Capture the cell that displays the provided text and extract its [x, y] central coordinate. 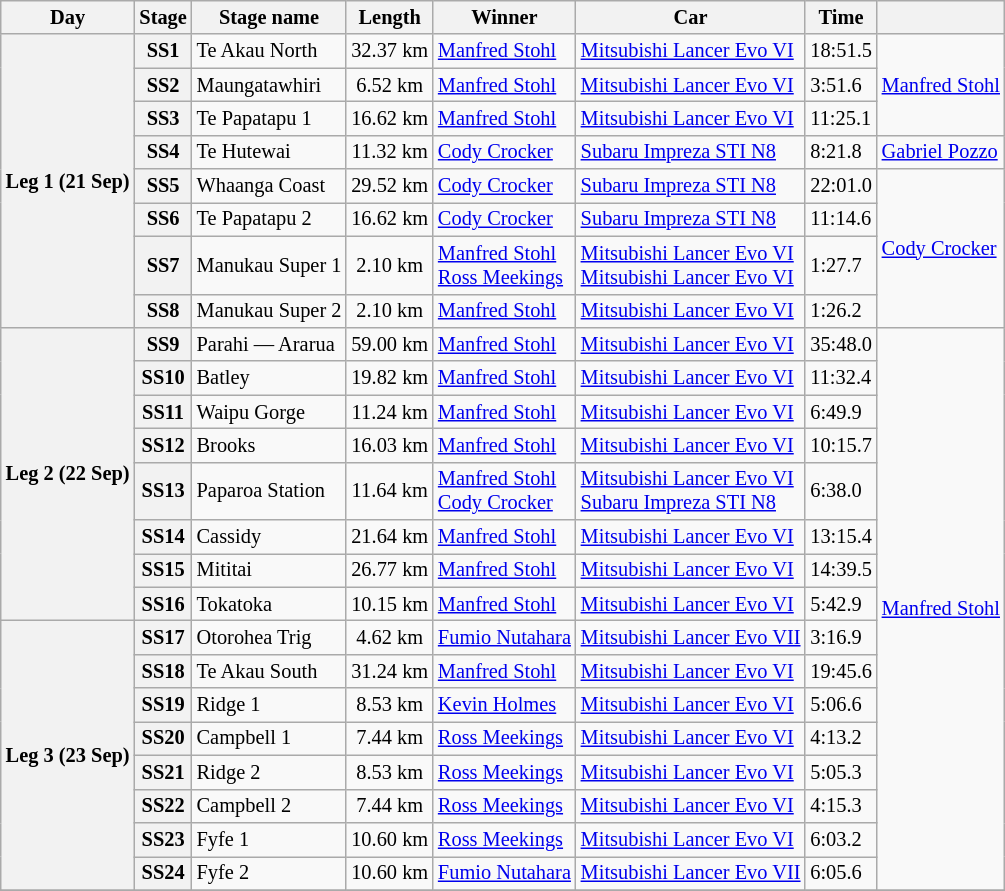
SS10 [162, 378]
Gabriel Pozzo [941, 152]
Mititai [270, 570]
Length [390, 17]
11.24 km [390, 412]
SS5 [162, 186]
59.00 km [390, 344]
11.64 km [390, 491]
6:38.0 [840, 491]
Mitsubishi Lancer Evo VIMitsubishi Lancer Evo VI [691, 265]
6:03.2 [840, 839]
Brooks [270, 445]
SS15 [162, 570]
SS1 [162, 51]
Leg 1 (21 Sep) [68, 180]
Mitsubishi Lancer Evo VISubaru Impreza STI N8 [691, 491]
SS14 [162, 537]
Cassidy [270, 537]
6:49.9 [840, 412]
SS4 [162, 152]
Kevin Holmes [504, 705]
Te Papatapu 1 [270, 118]
SS9 [162, 344]
8:21.8 [840, 152]
Manfred Stohl Cody Crocker [504, 491]
Batley [270, 378]
Fyfe 2 [270, 873]
SS19 [162, 705]
Parahi — Ararua [270, 344]
6.52 km [390, 85]
4:15.3 [840, 806]
SS16 [162, 604]
Car [691, 17]
21.64 km [390, 537]
1:26.2 [840, 311]
Ridge 2 [270, 772]
Stage [162, 17]
Manukau Super 1 [270, 265]
Fyfe 1 [270, 839]
32.37 km [390, 51]
Winner [504, 17]
SS13 [162, 491]
29.52 km [390, 186]
3:16.9 [840, 637]
Maungatawhiri [270, 85]
Te Papatapu 2 [270, 219]
Otorohea Trig [270, 637]
Te Akau South [270, 671]
SS18 [162, 671]
4:13.2 [840, 738]
Ridge 1 [270, 705]
26.77 km [390, 570]
11:32.4 [840, 378]
5:05.3 [840, 772]
Paparoa Station [270, 491]
SS8 [162, 311]
19:45.6 [840, 671]
35:48.0 [840, 344]
Te Hutewai [270, 152]
11.32 km [390, 152]
Day [68, 17]
3:51.6 [840, 85]
Manukau Super 2 [270, 311]
Leg 2 (22 Sep) [68, 474]
1:27.7 [840, 265]
SS20 [162, 738]
13:15.4 [840, 537]
SS23 [162, 839]
SS7 [162, 265]
SS21 [162, 772]
11:25.1 [840, 118]
Leg 3 (23 Sep) [68, 754]
6:05.6 [840, 873]
Campbell 2 [270, 806]
18:51.5 [840, 51]
SS11 [162, 412]
10:15.7 [840, 445]
SS2 [162, 85]
Stage name [270, 17]
16.03 km [390, 445]
4.62 km [390, 637]
5:42.9 [840, 604]
19.82 km [390, 378]
SS6 [162, 219]
14:39.5 [840, 570]
SS17 [162, 637]
Time [840, 17]
SS22 [162, 806]
Tokatoka [270, 604]
5:06.6 [840, 705]
Whaanga Coast [270, 186]
10.15 km [390, 604]
SS3 [162, 118]
Te Akau North [270, 51]
11:14.6 [840, 219]
SS24 [162, 873]
SS12 [162, 445]
Campbell 1 [270, 738]
Manfred Stohl Ross Meekings [504, 265]
22:01.0 [840, 186]
Waipu Gorge [270, 412]
31.24 km [390, 671]
